From the cell containing the given text, extract its center point as [x, y] coordinate. 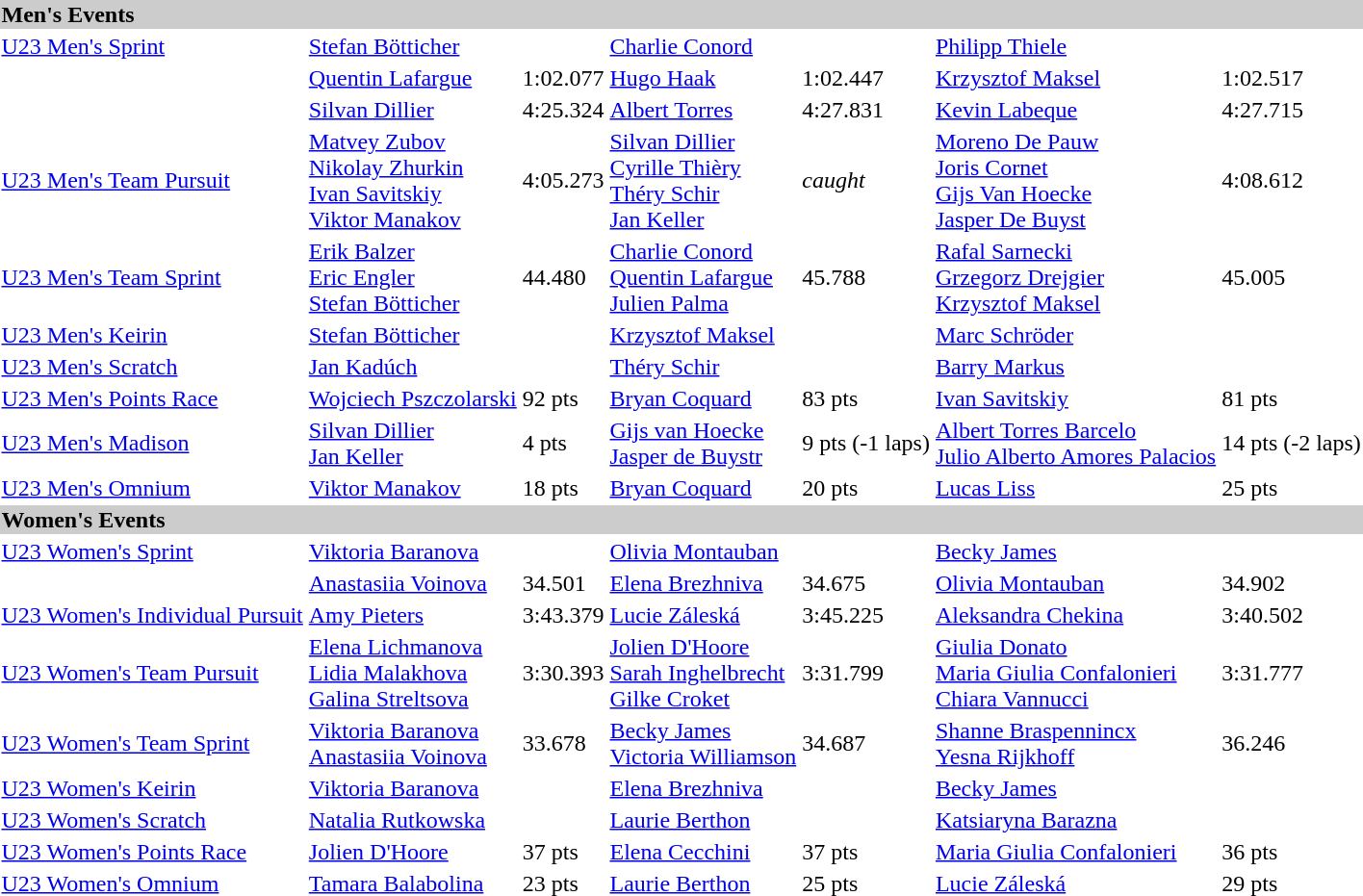
4:25.324 [563, 110]
Silvan DillierJan Keller [412, 443]
1:02.077 [563, 78]
4:08.612 [1292, 181]
Kevin Labeque [1075, 110]
U23 Women's Keirin [152, 788]
83 pts [866, 398]
U23 Men's Team Pursuit [152, 181]
U23 Men's Omnium [152, 488]
Elena Cecchini [703, 852]
Charlie ConordQuentin LafargueJulien Palma [703, 277]
Jolien D'HooreSarah InghelbrechtGilke Croket [703, 673]
9 pts (-1 laps) [866, 443]
Jolien D'Hoore [412, 852]
U23 Men's Keirin [152, 335]
45.005 [1292, 277]
U23 Men's Sprint [152, 46]
Gijs van HoeckeJasper de Buystr [703, 443]
1:02.447 [866, 78]
Jan Kadúch [412, 367]
Hugo Haak [703, 78]
3:30.393 [563, 673]
U23 Women's Scratch [152, 820]
U23 Men's Madison [152, 443]
Albert Torres [703, 110]
81 pts [1292, 398]
3:43.379 [563, 615]
Quentin Lafargue [412, 78]
Amy Pieters [412, 615]
36 pts [1292, 852]
Viktoria BaranovaAnastasiia Voinova [412, 743]
45.788 [866, 277]
Giulia DonatoMaria Giulia ConfalonieriChiara Vannucci [1075, 673]
4:27.715 [1292, 110]
Rafal SarneckiGrzegorz DrejgierKrzysztof Maksel [1075, 277]
Women's Events [681, 520]
Wojciech Pszczolarski [412, 398]
Lucas Liss [1075, 488]
Katsiaryna Barazna [1075, 820]
44.480 [563, 277]
Becky JamesVictoria Williamson [703, 743]
3:45.225 [866, 615]
U23 Women's Team Sprint [152, 743]
U23 Men's Team Sprint [152, 277]
4 pts [563, 443]
34.501 [563, 583]
36.246 [1292, 743]
Aleksandra Chekina [1075, 615]
Barry Markus [1075, 367]
92 pts [563, 398]
20 pts [866, 488]
Laurie Berthon [703, 820]
4:05.273 [563, 181]
14 pts (-2 laps) [1292, 443]
U23 Men's Scratch [152, 367]
caught [866, 181]
Matvey ZubovNikolay ZhurkinIvan SavitskiyViktor Manakov [412, 181]
34.687 [866, 743]
Shanne BraspennincxYesna Rijkhoff [1075, 743]
U23 Women's Sprint [152, 551]
25 pts [1292, 488]
Marc Schröder [1075, 335]
1:02.517 [1292, 78]
Anastasiia Voinova [412, 583]
Lucie Záleská [703, 615]
34.675 [866, 583]
Maria Giulia Confalonieri [1075, 852]
U23 Women's Points Race [152, 852]
Erik BalzerEric EnglerStefan Bötticher [412, 277]
Charlie Conord [703, 46]
33.678 [563, 743]
Moreno De PauwJoris CornetGijs Van HoeckeJasper De Buyst [1075, 181]
Natalia Rutkowska [412, 820]
Silvan DillierCyrille ThièryThéry SchirJan Keller [703, 181]
3:40.502 [1292, 615]
U23 Men's Points Race [152, 398]
34.902 [1292, 583]
U23 Women's Individual Pursuit [152, 615]
Viktor Manakov [412, 488]
Men's Events [681, 14]
3:31.777 [1292, 673]
Ivan Savitskiy [1075, 398]
18 pts [563, 488]
Silvan Dillier [412, 110]
3:31.799 [866, 673]
Albert Torres BarceloJulio Alberto Amores Palacios [1075, 443]
Philipp Thiele [1075, 46]
Elena LichmanovaLidia MalakhovaGalina Streltsova [412, 673]
4:27.831 [866, 110]
Théry Schir [703, 367]
U23 Women's Team Pursuit [152, 673]
